Scan for the cell matching the given text and deliver its [x, y] coordinate at center. 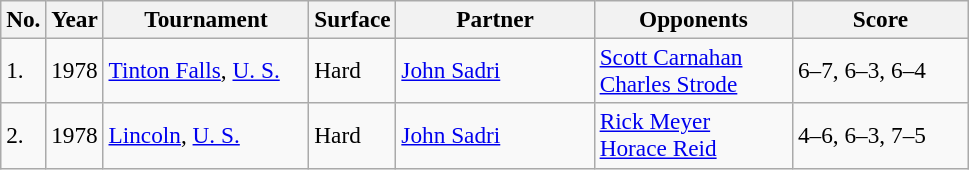
Year [74, 19]
Lincoln, U. S. [206, 136]
2. [24, 136]
Tournament [206, 19]
Tinton Falls, U. S. [206, 70]
Surface [352, 19]
6–7, 6–3, 6–4 [881, 70]
Score [881, 19]
No. [24, 19]
Scott Carnahan Charles Strode [693, 70]
4–6, 6–3, 7–5 [881, 136]
1. [24, 70]
Rick Meyer Horace Reid [693, 136]
Partner [495, 19]
Opponents [693, 19]
